From the cell containing the given text, extract its center point as [x, y] coordinate. 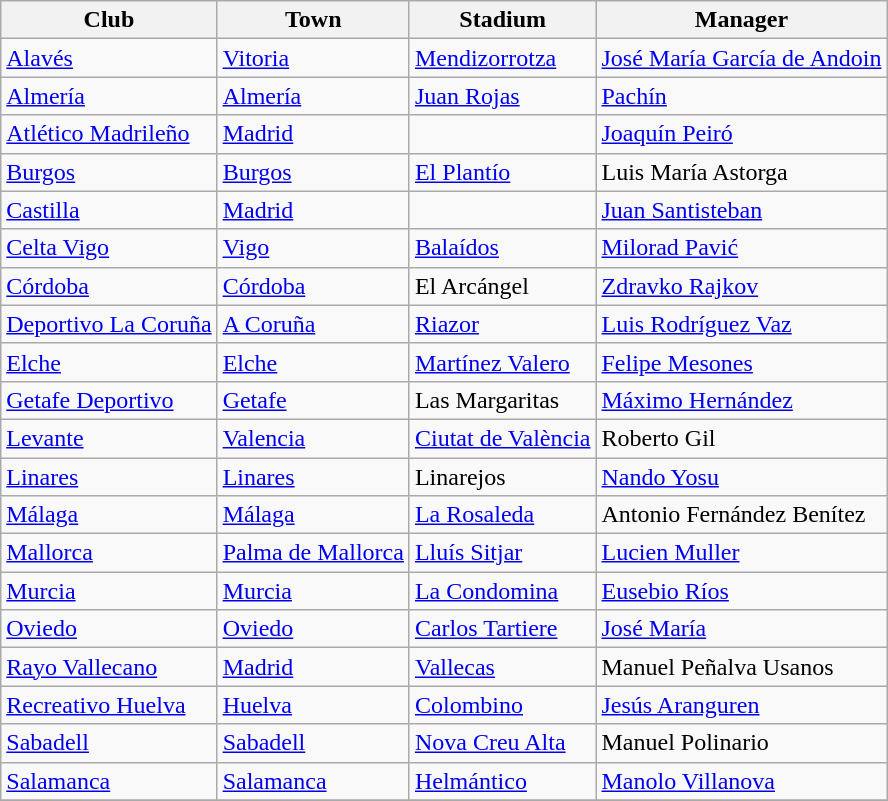
Lluís Sitjar [502, 553]
Alavés [109, 58]
Milorad Pavić [742, 248]
Recreativo Huelva [109, 705]
José María [742, 629]
Manuel Polinario [742, 743]
Pachín [742, 96]
Balaídos [502, 248]
Getafe [313, 400]
Mendizorrotza [502, 58]
Las Margaritas [502, 400]
Luis María Astorga [742, 172]
Castilla [109, 210]
Lucien Muller [742, 553]
Stadium [502, 20]
Martínez Valero [502, 362]
Zdravko Rajkov [742, 286]
Antonio Fernández Benítez [742, 515]
Carlos Tartiere [502, 629]
Roberto Gil [742, 438]
Joaquín Peiró [742, 134]
Máximo Hernández [742, 400]
La Condomina [502, 591]
El Plantío [502, 172]
Jesús Aranguren [742, 705]
Mallorca [109, 553]
Manolo Villanova [742, 781]
Celta Vigo [109, 248]
El Arcángel [502, 286]
Ciutat de València [502, 438]
Riazor [502, 324]
Getafe Deportivo [109, 400]
Vigo [313, 248]
Luis Rodríguez Vaz [742, 324]
Felipe Mesones [742, 362]
Manuel Peñalva Usanos [742, 667]
Valencia [313, 438]
Atlético Madrileño [109, 134]
Nova Creu Alta [502, 743]
Club [109, 20]
Manager [742, 20]
Colombino [502, 705]
Palma de Mallorca [313, 553]
Levante [109, 438]
Eusebio Ríos [742, 591]
Vallecas [502, 667]
José María García de Andoin [742, 58]
A Coruña [313, 324]
Linarejos [502, 477]
Huelva [313, 705]
Juan Rojas [502, 96]
Vitoria [313, 58]
Rayo Vallecano [109, 667]
Town [313, 20]
Nando Yosu [742, 477]
Juan Santisteban [742, 210]
La Rosaleda [502, 515]
Helmántico [502, 781]
Deportivo La Coruña [109, 324]
